Pinpoint the cell where the given text exists, returning its (X, Y) midpoint coordinate. 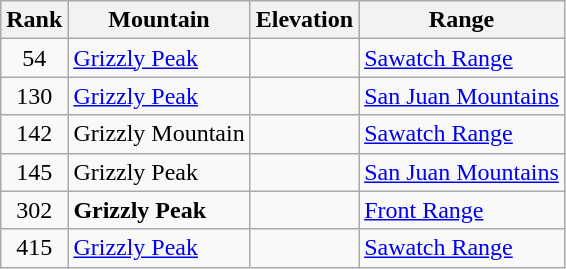
Elevation (304, 20)
Mountain (159, 20)
Rank (34, 20)
Range (462, 20)
145 (34, 172)
142 (34, 134)
Grizzly Mountain (159, 134)
302 (34, 210)
Front Range (462, 210)
130 (34, 96)
415 (34, 248)
54 (34, 58)
